Output the [X, Y] coordinate of the center of the cell containing the given text.  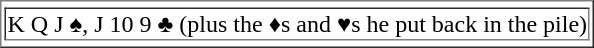
K Q J ♠, J 10 9 ♣ (plus the ♦s and ♥s he put back in the pile) [297, 24]
